Search for the cell housing the specified text and yield its (X, Y) center coordinate. 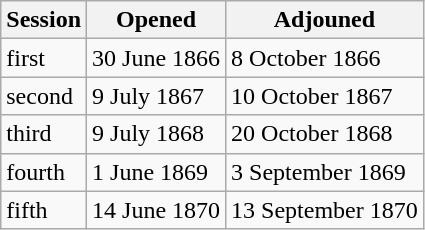
14 June 1870 (156, 210)
fifth (44, 210)
first (44, 58)
Adjouned (325, 20)
Opened (156, 20)
fourth (44, 172)
8 October 1866 (325, 58)
30 June 1866 (156, 58)
Session (44, 20)
13 September 1870 (325, 210)
20 October 1868 (325, 134)
9 July 1868 (156, 134)
1 June 1869 (156, 172)
3 September 1869 (325, 172)
third (44, 134)
second (44, 96)
9 July 1867 (156, 96)
10 October 1867 (325, 96)
